Return (x, y) of the center of cell containing provided text 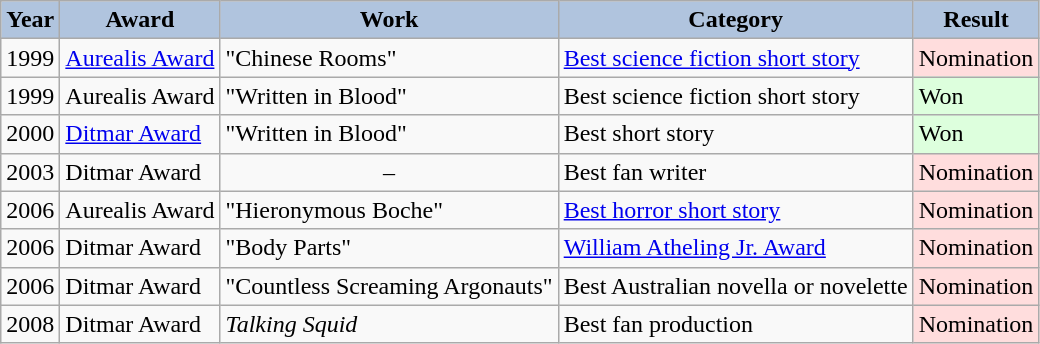
"Body Parts" (389, 248)
Result (976, 20)
Best short story (736, 134)
Best horror short story (736, 210)
"Hieronymous Boche" (389, 210)
Year (30, 20)
"Countless Screaming Argonauts" (389, 286)
– (389, 172)
Award (140, 20)
Best fan writer (736, 172)
2008 (30, 324)
Category (736, 20)
2000 (30, 134)
Work (389, 20)
2003 (30, 172)
William Atheling Jr. Award (736, 248)
Talking Squid (389, 324)
"Chinese Rooms" (389, 58)
Best fan production (736, 324)
Best Australian novella or novelette (736, 286)
